Find where the given text appears and provide that cell's center as [X, Y] coordinate. 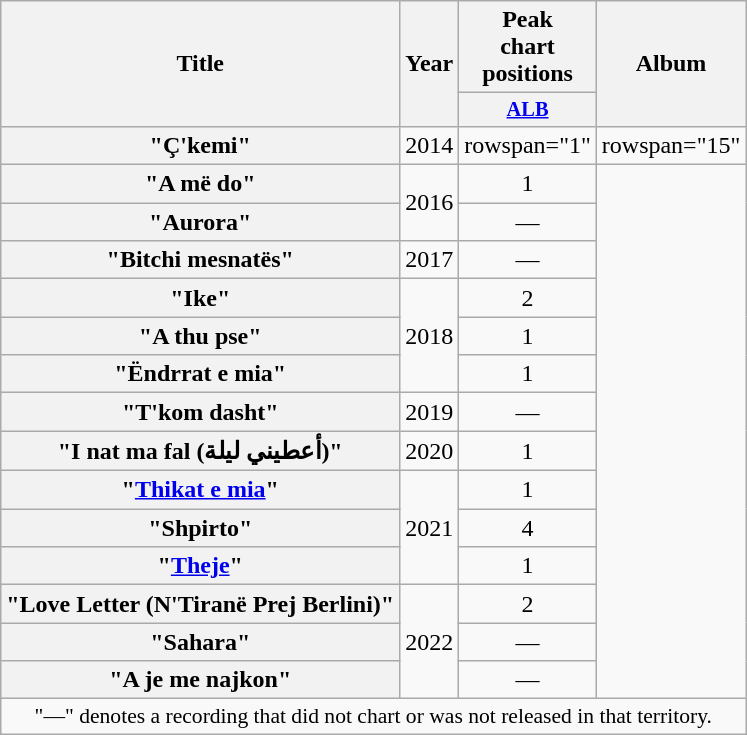
2017 [430, 260]
2018 [430, 336]
Peakchartpositions [528, 47]
2014 [430, 145]
2019 [430, 412]
2020 [430, 451]
"Bitchi mesnatës" [200, 260]
"Love Letter (N'Tiranë Prej Berlini)" [200, 604]
"Ç'kemi" [200, 145]
"A më do" [200, 184]
"I nat ma fal (أعطيني ليلة)" [200, 451]
Album [671, 64]
"Ëndrrat e mia" [200, 374]
2016 [430, 203]
"—" denotes a recording that did not chart or was not released in that territory. [374, 717]
Year [430, 64]
"Aurora" [200, 222]
2021 [430, 528]
"A thu pse" [200, 336]
Title [200, 64]
"Shpirto" [200, 528]
"Thikat e mia" [200, 490]
rowspan="15" [671, 145]
2022 [430, 642]
"T'kom dasht" [200, 412]
ALB [528, 110]
rowspan="1" [528, 145]
"A je me najkon" [200, 680]
"Ike" [200, 298]
"Sahara" [200, 642]
4 [528, 528]
"Theje" [200, 566]
